Extract the [x, y] coordinate from the center of the cell holding the provided text.  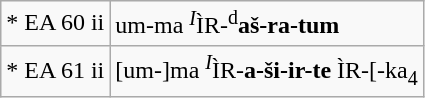
um-ma IÌR-daš-ra-tum [266, 24]
* EA 60 ii [56, 24]
[um-]ma IÌR-a-ši-ir-te ÌR-[-ka4 [266, 70]
* EA 61 ii [56, 70]
